Determine the (x, y) coordinate at the center of the cell enclosing the given text.  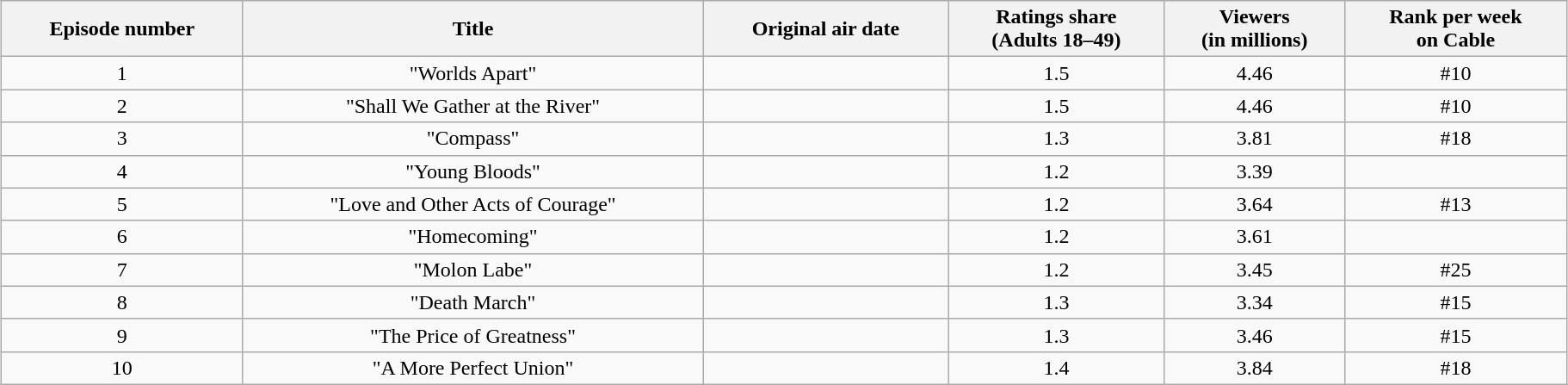
Episode number (122, 29)
5 (122, 204)
"Shall We Gather at the River" (473, 106)
"Love and Other Acts of Courage" (473, 204)
"Homecoming" (473, 237)
Original air date (826, 29)
Rank per weekon Cable (1456, 29)
8 (122, 302)
1 (122, 73)
9 (122, 335)
6 (122, 237)
10 (122, 368)
3.46 (1255, 335)
"Worlds Apart" (473, 73)
"A More Perfect Union" (473, 368)
Ratings share(Adults 18–49) (1057, 29)
3.64 (1255, 204)
"The Price of Greatness" (473, 335)
Viewers(in millions) (1255, 29)
7 (122, 270)
3.61 (1255, 237)
#13 (1456, 204)
1.4 (1057, 368)
3.84 (1255, 368)
3 (122, 139)
3.34 (1255, 302)
3.45 (1255, 270)
3.81 (1255, 139)
Title (473, 29)
"Death March" (473, 302)
"Young Bloods" (473, 171)
"Compass" (473, 139)
#25 (1456, 270)
2 (122, 106)
4 (122, 171)
"Molon Labe" (473, 270)
3.39 (1255, 171)
